Search for the cell housing the specified text and yield its (X, Y) center coordinate. 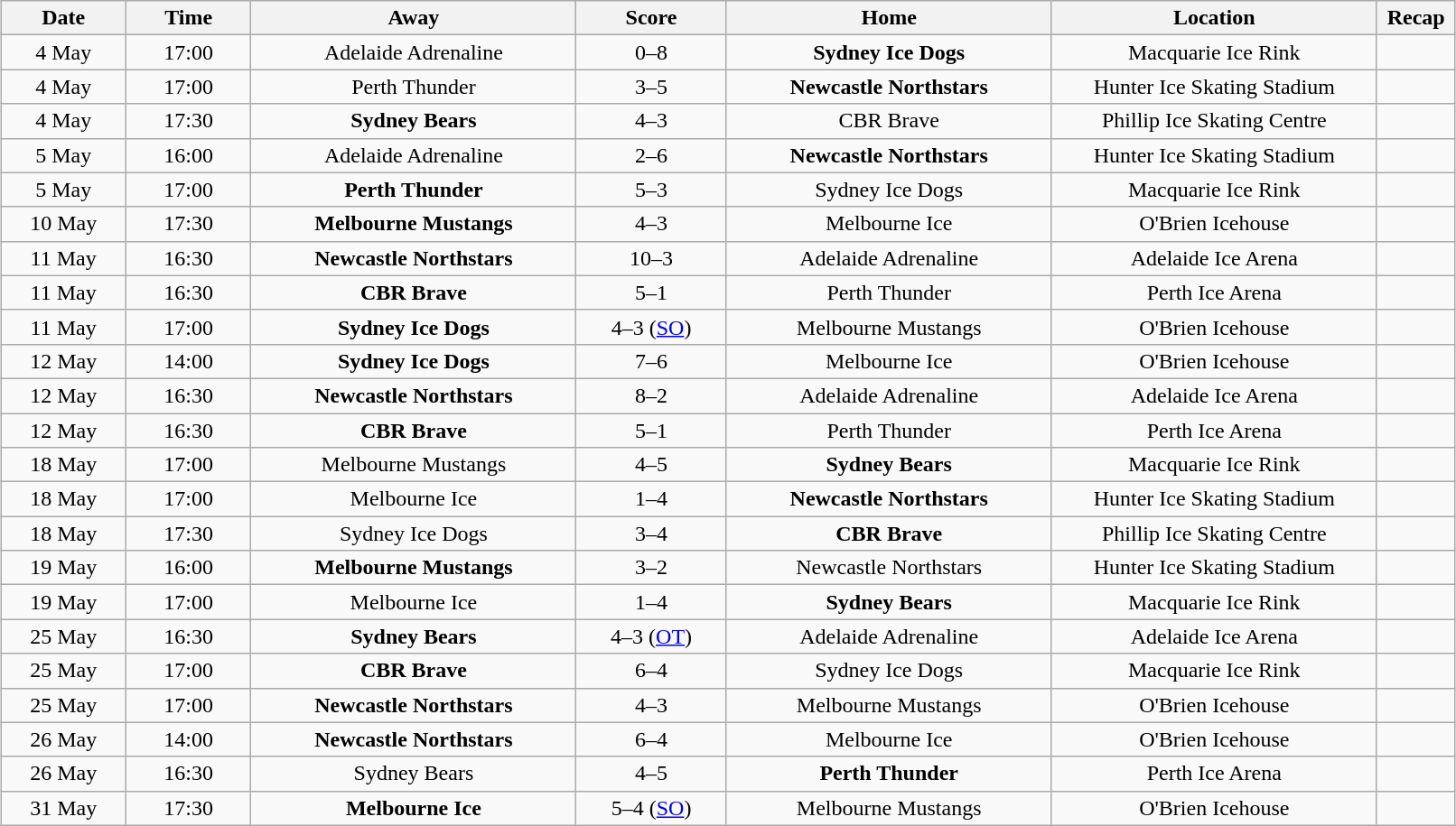
Home (889, 18)
3–5 (651, 87)
5–3 (651, 190)
Time (188, 18)
Score (651, 18)
Away (414, 18)
Location (1214, 18)
8–2 (651, 395)
31 May (63, 808)
5–4 (SO) (651, 808)
10–3 (651, 258)
3–2 (651, 568)
4–3 (OT) (651, 636)
7–6 (651, 361)
4–3 (SO) (651, 327)
Date (63, 18)
10 May (63, 224)
3–4 (651, 534)
2–6 (651, 155)
0–8 (651, 52)
Recap (1416, 18)
